Capture the cell that displays the provided text and extract its (x, y) central coordinate. 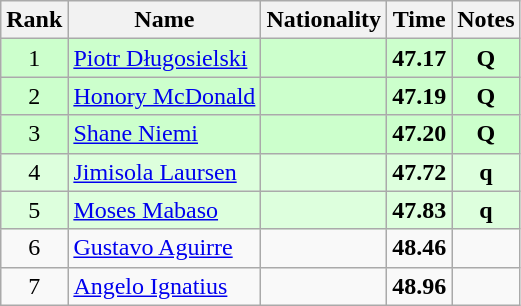
1 (34, 58)
3 (34, 134)
48.96 (420, 286)
2 (34, 96)
Angelo Ignatius (164, 286)
Notes (486, 20)
47.17 (420, 58)
Shane Niemi (164, 134)
7 (34, 286)
5 (34, 210)
Piotr Długosielski (164, 58)
48.46 (420, 248)
47.19 (420, 96)
Jimisola Laursen (164, 172)
Nationality (324, 20)
Honory McDonald (164, 96)
Moses Mabaso (164, 210)
Time (420, 20)
Rank (34, 20)
47.20 (420, 134)
6 (34, 248)
Gustavo Aguirre (164, 248)
47.72 (420, 172)
47.83 (420, 210)
Name (164, 20)
4 (34, 172)
